Provide the (x, y) coordinate of the cell's center where the given text is located.  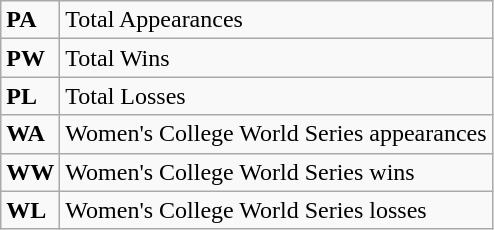
WW (30, 172)
PW (30, 58)
WA (30, 134)
Total Appearances (276, 20)
Women's College World Series appearances (276, 134)
PA (30, 20)
PL (30, 96)
Total Losses (276, 96)
Women's College World Series losses (276, 210)
Women's College World Series wins (276, 172)
Total Wins (276, 58)
WL (30, 210)
